Return the [X, Y] coordinate for the center point of the cell that contains the specified text.  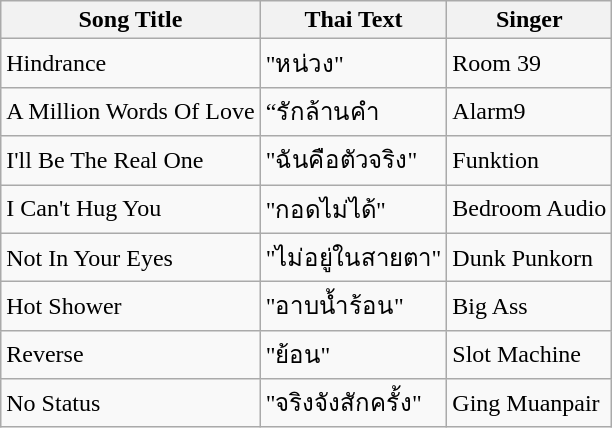
I Can't Hug You [130, 208]
Hot Shower [130, 306]
Song Title [130, 20]
Dunk Punkorn [530, 258]
Alarm9 [530, 112]
Slot Machine [530, 354]
Not In Your Eyes [130, 258]
No Status [130, 404]
Bedroom Audio [530, 208]
"กอดไม่ได้" [354, 208]
Room 39 [530, 64]
Ging Muanpair [530, 404]
"ย้อน" [354, 354]
“รักล้านคำ [354, 112]
"หน่วง" [354, 64]
"อาบน้ำร้อน" [354, 306]
Funktion [530, 160]
"ไม่อยู่ในสายตา" [354, 258]
Reverse [130, 354]
Big Ass [530, 306]
Hindrance [130, 64]
Thai Text [354, 20]
I'll Be The Real One [130, 160]
A Million Words Of Love [130, 112]
"จริงจังสักครั้ง" [354, 404]
Singer [530, 20]
"ฉันคือตัวจริง" [354, 160]
